Return (X, Y) of the center of cell containing provided text 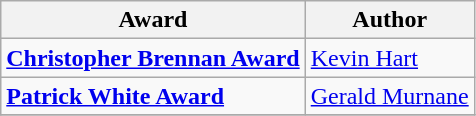
Award (153, 20)
Christopher Brennan Award (153, 58)
Gerald Murnane (390, 96)
Patrick White Award (153, 96)
Author (390, 20)
Kevin Hart (390, 58)
